Detect which cell encompasses the target text, then output its (X, Y) center coordinate. 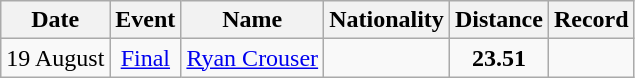
Distance (498, 20)
Date (56, 20)
Event (146, 20)
23.51 (498, 58)
19 August (56, 58)
Name (252, 20)
Ryan Crouser (252, 58)
Nationality (387, 20)
Final (146, 58)
Record (591, 20)
